Scan for the cell matching the given text and deliver its (X, Y) coordinate at center. 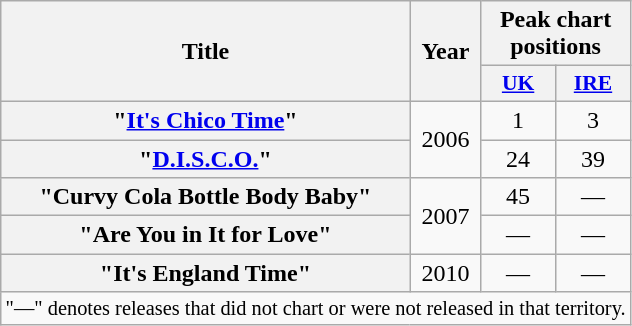
Peak chart positions (556, 34)
"—" denotes releases that did not chart or were not released in that territory. (316, 309)
"Curvy Cola Bottle Body Baby" (206, 197)
2006 (445, 139)
Year (445, 52)
UK (518, 84)
45 (518, 197)
1 (518, 120)
IRE (594, 84)
"Are You in It for Love" (206, 235)
2010 (445, 273)
2007 (445, 216)
"D.I.S.C.O." (206, 159)
39 (594, 159)
Title (206, 52)
24 (518, 159)
"It's England Time" (206, 273)
3 (594, 120)
"It's Chico Time" (206, 120)
